For the text-containing cell, return its midpoint in (x, y) coordinate format. 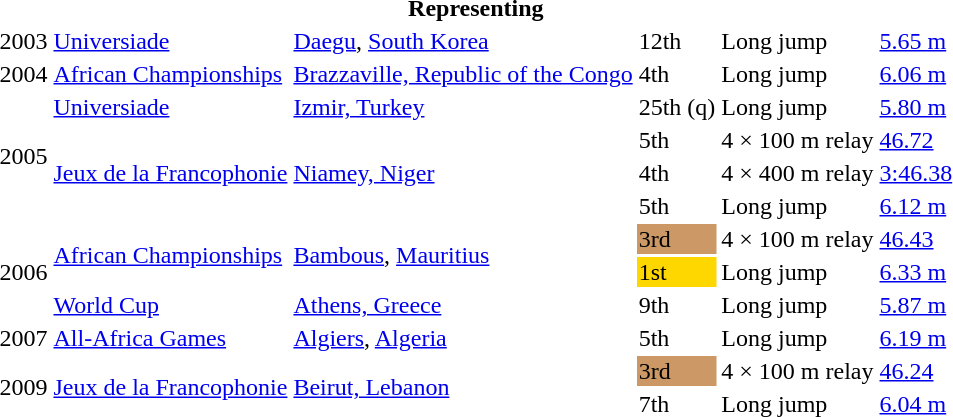
12th (677, 41)
Algiers, Algeria (463, 338)
Izmir, Turkey (463, 107)
Niamey, Niger (463, 173)
Brazzaville, Republic of the Congo (463, 74)
All-Africa Games (170, 338)
25th (q) (677, 107)
Athens, Greece (463, 305)
4 × 400 m relay (798, 173)
World Cup (170, 305)
Daegu, South Korea (463, 41)
Bambous, Mauritius (463, 256)
9th (677, 305)
1st (677, 272)
Jeux de la Francophonie (170, 173)
